Capture the cell that displays the provided text and extract its [X, Y] central coordinate. 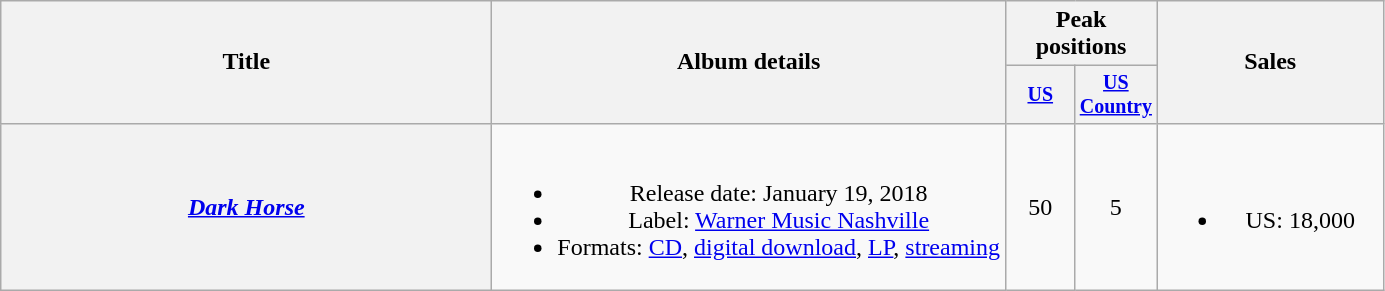
Peak positions [1082, 34]
US [1040, 94]
Sales [1270, 62]
Album details [749, 62]
Title [246, 62]
Dark Horse [246, 206]
US Country [1116, 94]
Release date: January 19, 2018Label: Warner Music NashvilleFormats: CD, digital download, LP, streaming [749, 206]
50 [1040, 206]
5 [1116, 206]
US: 18,000 [1270, 206]
